Scan for the cell matching the given text and deliver its (X, Y) coordinate at center. 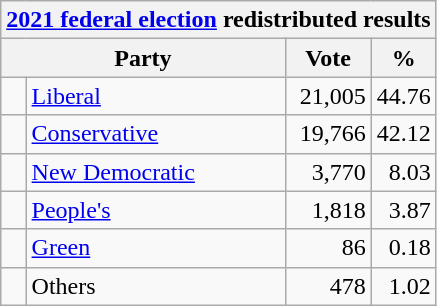
Vote (328, 58)
3,770 (328, 172)
44.76 (404, 96)
Liberal (156, 96)
3.87 (404, 210)
8.03 (404, 172)
People's (156, 210)
1.02 (404, 286)
478 (328, 286)
19,766 (328, 134)
21,005 (328, 96)
0.18 (404, 248)
1,818 (328, 210)
2021 federal election redistributed results (218, 20)
Conservative (156, 134)
Green (156, 248)
New Democratic (156, 172)
42.12 (404, 134)
Party (143, 58)
Others (156, 286)
86 (328, 248)
% (404, 58)
